Scan for the cell matching the given text and deliver its [X, Y] coordinate at center. 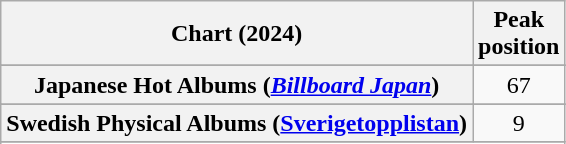
Japanese Hot Albums (Billboard Japan) [237, 85]
9 [519, 123]
Peakposition [519, 34]
Chart (2024) [237, 34]
Swedish Physical Albums (Sverigetopplistan) [237, 123]
67 [519, 85]
